From the cell containing the given text, extract its center point as [X, Y] coordinate. 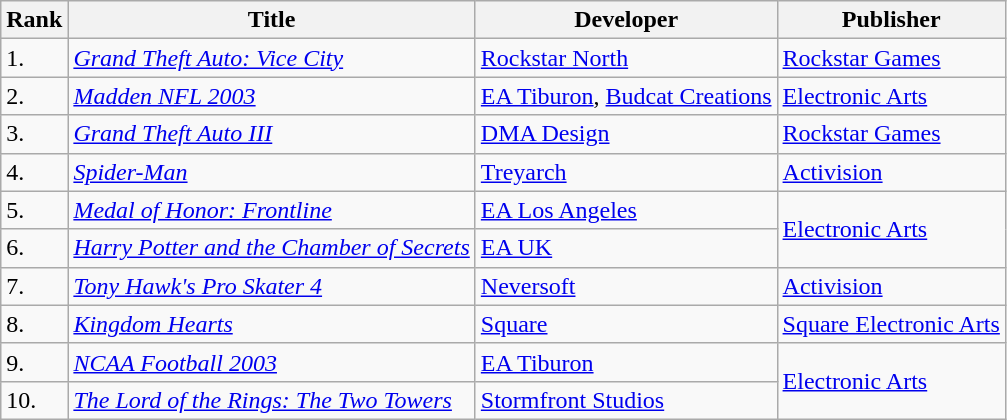
7. [34, 286]
Spider-Man [272, 172]
EA Tiburon, Budcat Creations [626, 96]
3. [34, 134]
Square [626, 324]
5. [34, 210]
Medal of Honor: Frontline [272, 210]
NCAA Football 2003 [272, 362]
EA Los Angeles [626, 210]
Square Electronic Arts [891, 324]
Neversoft [626, 286]
Rockstar North [626, 58]
Grand Theft Auto: Vice City [272, 58]
EA Tiburon [626, 362]
EA UK [626, 248]
Stormfront Studios [626, 400]
Developer [626, 20]
Title [272, 20]
Treyarch [626, 172]
Madden NFL 2003 [272, 96]
2. [34, 96]
1. [34, 58]
Grand Theft Auto III [272, 134]
Kingdom Hearts [272, 324]
4. [34, 172]
6. [34, 248]
Harry Potter and the Chamber of Secrets [272, 248]
DMA Design [626, 134]
Tony Hawk's Pro Skater 4 [272, 286]
Publisher [891, 20]
9. [34, 362]
10. [34, 400]
8. [34, 324]
The Lord of the Rings: The Two Towers [272, 400]
Rank [34, 20]
